Locate the cell with the specified text and output its [x, y] center coordinate. 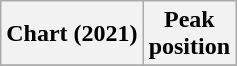
Peakposition [189, 34]
Chart (2021) [72, 34]
